Search for the cell housing the specified text and yield its [X, Y] center coordinate. 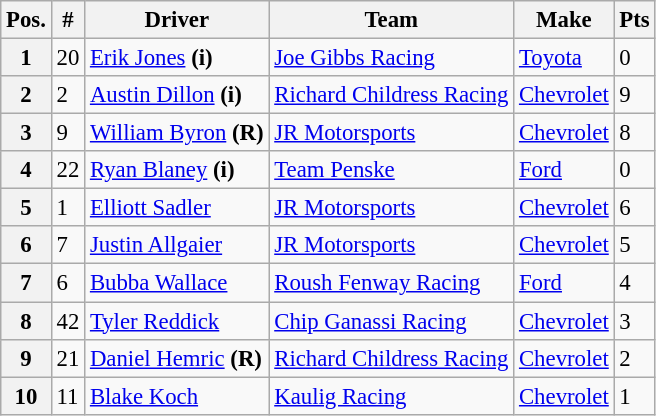
Make [564, 20]
Pts [634, 20]
Driver [177, 20]
22 [68, 170]
Elliott Sadler [177, 208]
Justin Allgaier [177, 245]
Ryan Blaney (i) [177, 170]
11 [68, 396]
Bubba Wallace [177, 283]
Toyota [564, 58]
Joe Gibbs Racing [392, 58]
10 [26, 396]
William Byron (R) [177, 133]
Roush Fenway Racing [392, 283]
Austin Dillon (i) [177, 95]
Kaulig Racing [392, 396]
Daniel Hemric (R) [177, 358]
20 [68, 58]
Team [392, 20]
Erik Jones (i) [177, 58]
Pos. [26, 20]
# [68, 20]
Tyler Reddick [177, 321]
21 [68, 358]
Blake Koch [177, 396]
Team Penske [392, 170]
Chip Ganassi Racing [392, 321]
42 [68, 321]
